Scan for the cell matching the given text and deliver its (X, Y) coordinate at center. 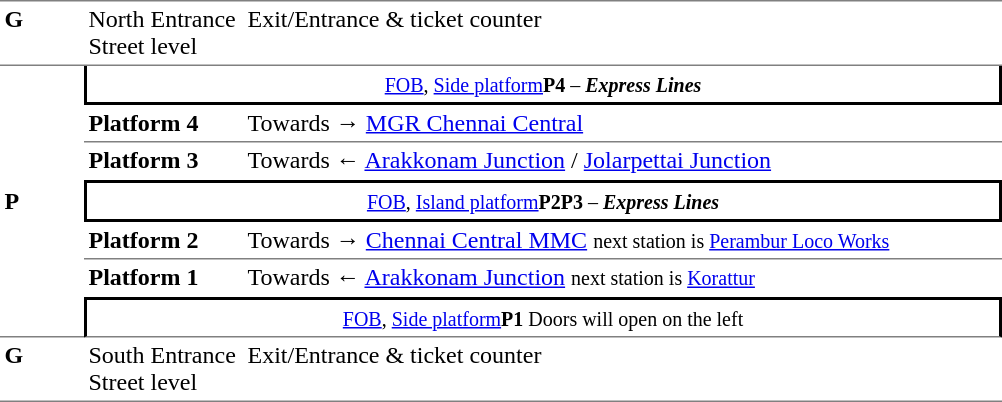
P (42, 202)
Platform 4 (164, 124)
FOB, Side platformP1 Doors will open on the left (543, 317)
Towards ← Arakkonam Junction / Jolarpettai Junction (622, 161)
South Entrance Street level (164, 370)
Towards → MGR Chennai Central (622, 124)
Platform 1 (164, 279)
FOB, Side platformP4 – Express Lines (543, 86)
Platform 2 (164, 241)
Platform 3 (164, 161)
North Entrance Street level (164, 33)
FOB, Island platformP2P3 – Express Lines (543, 201)
Towards ← Arakkonam Junction next station is Korattur (622, 279)
Towards → Chennai Central MMC next station is Perambur Loco Works (622, 241)
